Scan for the cell matching the given text and deliver its [X, Y] coordinate at center. 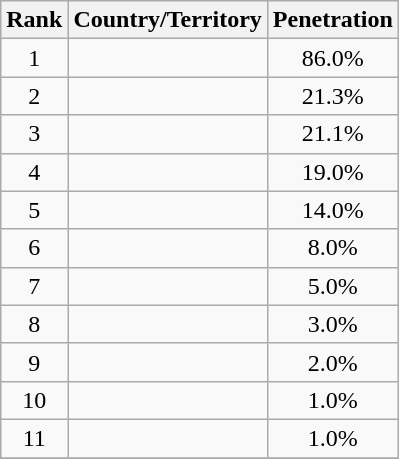
21.1% [332, 134]
11 [34, 438]
10 [34, 400]
6 [34, 248]
86.0% [332, 58]
8.0% [332, 248]
1 [34, 58]
4 [34, 172]
Rank [34, 20]
8 [34, 324]
3.0% [332, 324]
21.3% [332, 96]
14.0% [332, 210]
Country/Territory [168, 20]
3 [34, 134]
5.0% [332, 286]
2.0% [332, 362]
5 [34, 210]
2 [34, 96]
19.0% [332, 172]
9 [34, 362]
Penetration [332, 20]
7 [34, 286]
